For the text-containing cell, return its midpoint in (x, y) coordinate format. 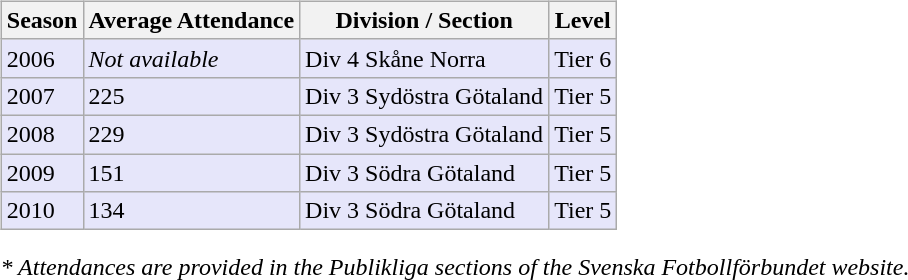
2009 (42, 173)
225 (192, 96)
Level (583, 20)
2008 (42, 134)
151 (192, 173)
Not available (192, 58)
Tier 6 (583, 58)
2007 (42, 96)
Division / Section (424, 20)
Average Attendance (192, 20)
2006 (42, 58)
2010 (42, 211)
Div 4 Skåne Norra (424, 58)
Season (42, 20)
229 (192, 134)
134 (192, 211)
